Extract the (X, Y) coordinate from the center of the cell holding the provided text.  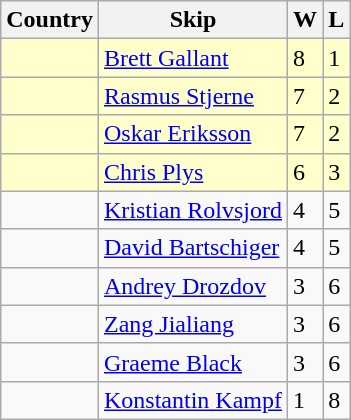
Konstantin Kampf (192, 400)
Andrey Drozdov (192, 286)
W (306, 20)
Rasmus Stjerne (192, 96)
L (336, 20)
Chris Plys (192, 172)
Kristian Rolvsjord (192, 210)
Graeme Black (192, 362)
David Bartschiger (192, 248)
Skip (192, 20)
Brett Gallant (192, 58)
Country (50, 20)
Oskar Eriksson (192, 134)
Zang Jialiang (192, 324)
